Detect which cell encompasses the target text, then output its (x, y) center coordinate. 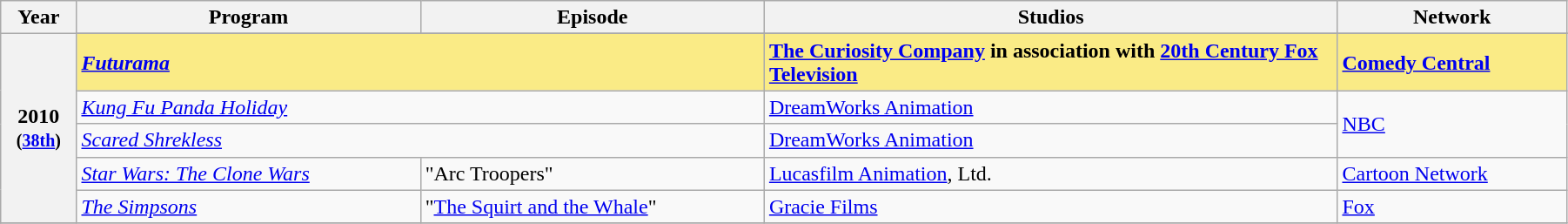
Network (1451, 17)
Gracie Films (1051, 207)
Star Wars: The Clone Wars (249, 173)
Studios (1051, 17)
"Arc Troopers" (592, 173)
The Curiosity Company in association with 20th Century Fox Television (1051, 63)
Kung Fu Panda Holiday (420, 107)
The Simpsons (249, 207)
"The Squirt and the Whale" (592, 207)
Scared Shrekless (420, 140)
NBC (1451, 124)
Episode (592, 17)
Comedy Central (1451, 63)
Lucasfilm Animation, Ltd. (1051, 173)
Year (38, 17)
Fox (1451, 207)
Cartoon Network (1451, 173)
2010 (38th) (38, 129)
Program (249, 17)
Futurama (420, 63)
